Extract the [x, y] coordinate from the center of the cell holding the provided text.  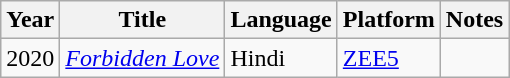
Forbidden Love [142, 58]
Year [30, 20]
ZEE5 [388, 58]
Hindi [281, 58]
Notes [474, 20]
Platform [388, 20]
Language [281, 20]
2020 [30, 58]
Title [142, 20]
